Extract the (X, Y) coordinate from the center of the cell holding the provided text.  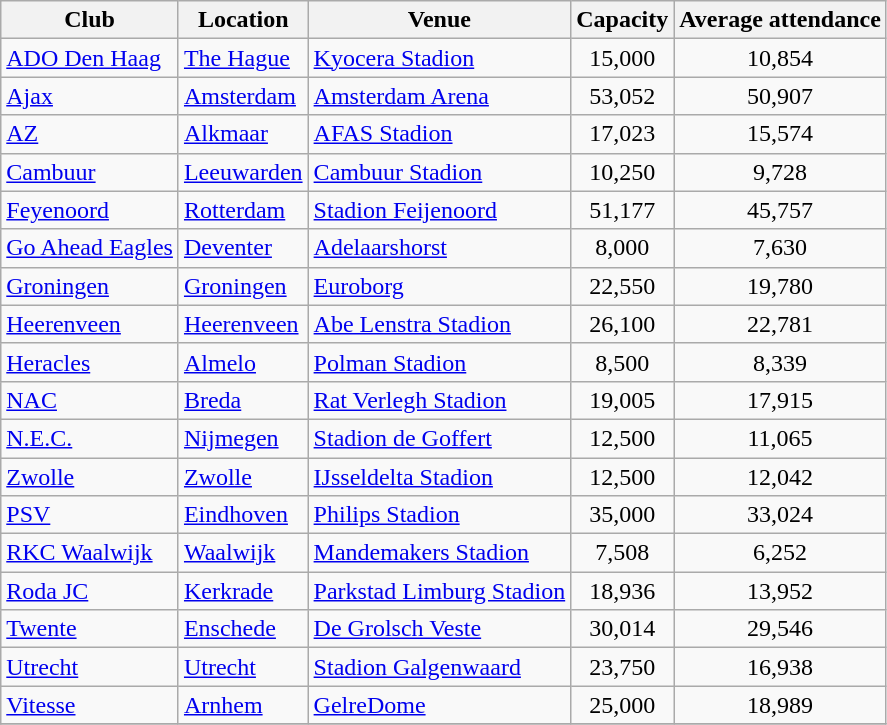
The Hague (243, 58)
10,250 (622, 172)
Mandemakers Stadion (440, 553)
51,177 (622, 210)
Adelaarshorst (440, 248)
15,574 (780, 134)
Parkstad Limburg Stadion (440, 591)
Eindhoven (243, 515)
Capacity (622, 20)
Arnhem (243, 705)
8,500 (622, 362)
7,630 (780, 248)
11,065 (780, 438)
Nijmegen (243, 438)
Stadion de Goffert (440, 438)
Roda JC (90, 591)
30,014 (622, 629)
29,546 (780, 629)
Euroborg (440, 286)
Vitesse (90, 705)
Breda (243, 400)
NAC (90, 400)
17,023 (622, 134)
22,781 (780, 324)
8,000 (622, 248)
IJsseldelta Stadion (440, 477)
Alkmaar (243, 134)
Ajax (90, 96)
7,508 (622, 553)
ADO Den Haag (90, 58)
45,757 (780, 210)
AFAS Stadion (440, 134)
18,989 (780, 705)
50,907 (780, 96)
Cambuur Stadion (440, 172)
16,938 (780, 667)
22,550 (622, 286)
Deventer (243, 248)
Cambuur (90, 172)
19,005 (622, 400)
6,252 (780, 553)
Heracles (90, 362)
Kerkrade (243, 591)
12,042 (780, 477)
N.E.C. (90, 438)
Enschede (243, 629)
Average attendance (780, 20)
Philips Stadion (440, 515)
17,915 (780, 400)
GelreDome (440, 705)
Venue (440, 20)
Waalwijk (243, 553)
10,854 (780, 58)
Stadion Galgenwaard (440, 667)
53,052 (622, 96)
Amsterdam Arena (440, 96)
8,339 (780, 362)
13,952 (780, 591)
De Grolsch Veste (440, 629)
Kyocera Stadion (440, 58)
AZ (90, 134)
Rat Verlegh Stadion (440, 400)
Almelo (243, 362)
25,000 (622, 705)
PSV (90, 515)
Club (90, 20)
RKC Waalwijk (90, 553)
Feyenoord (90, 210)
Leeuwarden (243, 172)
26,100 (622, 324)
Stadion Feijenoord (440, 210)
9,728 (780, 172)
Polman Stadion (440, 362)
18,936 (622, 591)
19,780 (780, 286)
Location (243, 20)
23,750 (622, 667)
Amsterdam (243, 96)
Go Ahead Eagles (90, 248)
Twente (90, 629)
Rotterdam (243, 210)
35,000 (622, 515)
15,000 (622, 58)
33,024 (780, 515)
Abe Lenstra Stadion (440, 324)
